Identify which cell holds the provided text, then report its (X, Y) central coordinate. 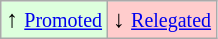
↑ Promoted (54, 20)
↓ Relegated (162, 20)
